Capture the cell that displays the provided text and extract its (X, Y) central coordinate. 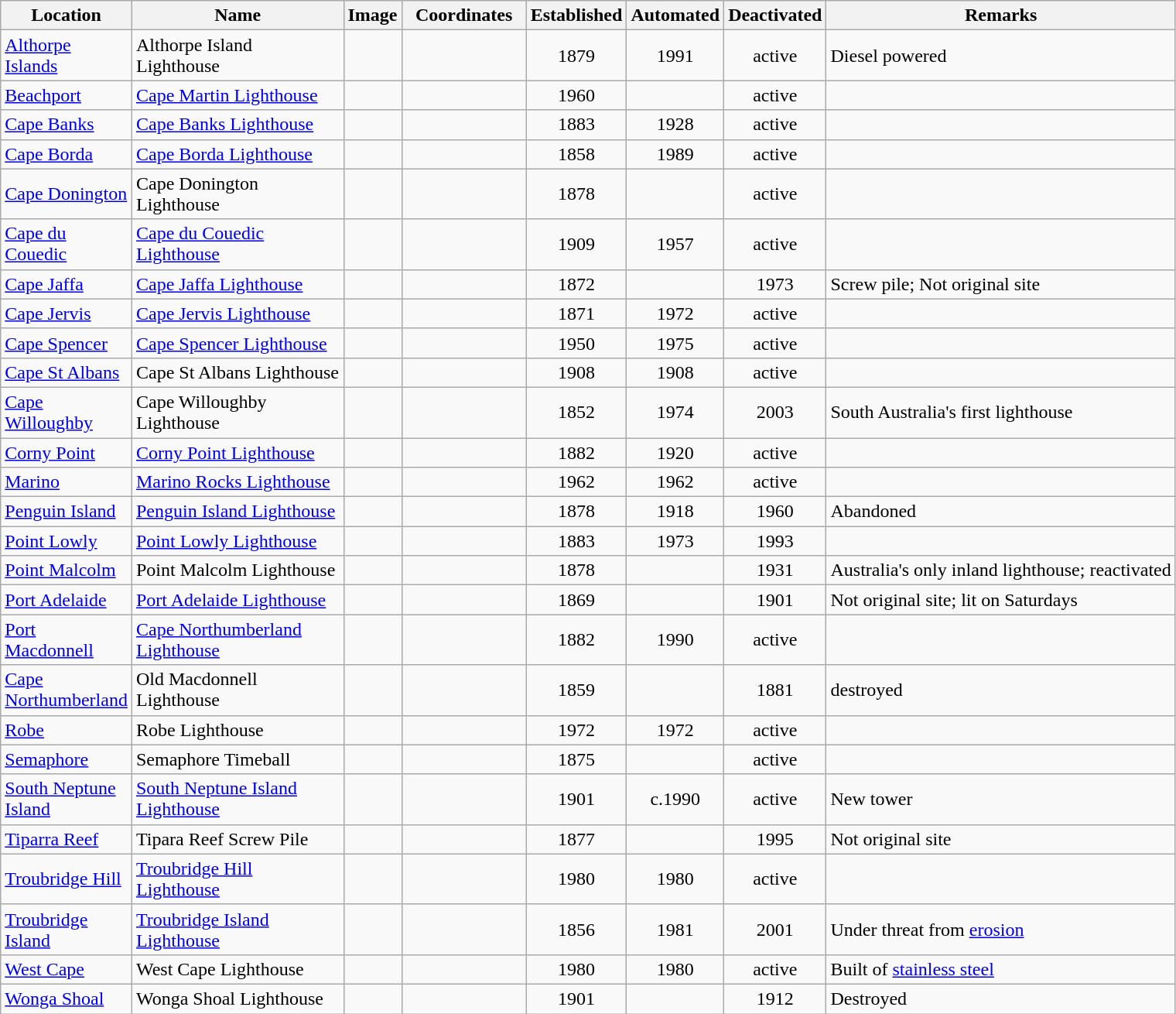
Cape Jervis Lighthouse (238, 313)
1869 (576, 600)
1928 (675, 125)
Cape Northumberland (67, 690)
1931 (775, 570)
Penguin Island (67, 512)
Semaphore Timeball (238, 759)
1991 (675, 56)
Cape Donington (67, 194)
1858 (576, 154)
Location (67, 15)
Cape Willoughby Lighthouse (238, 412)
Established (576, 15)
Port Adelaide Lighthouse (238, 600)
Troubridge Hill (67, 879)
Cape Donington Lighthouse (238, 194)
Marino (67, 482)
Abandoned (1001, 512)
Althorpe Island Lighthouse (238, 56)
1950 (576, 343)
Cape Banks Lighthouse (238, 125)
1974 (675, 412)
Beachport (67, 95)
Point Lowly (67, 541)
Point Malcolm Lighthouse (238, 570)
1920 (675, 453)
Tiparra Reef (67, 839)
Not original site; lit on Saturdays (1001, 600)
Cape St Albans (67, 372)
2001 (775, 929)
Port Adelaide (67, 600)
Wonga Shoal (67, 999)
Troubridge Hill Lighthouse (238, 879)
Tipara Reef Screw Pile (238, 839)
1871 (576, 313)
1989 (675, 154)
Robe Lighthouse (238, 730)
1879 (576, 56)
Coordinates (464, 15)
1990 (675, 639)
Althorpe Islands (67, 56)
Corny Point (67, 453)
Port Macdonnell (67, 639)
1852 (576, 412)
Cape Borda Lighthouse (238, 154)
South Australia's first lighthouse (1001, 412)
1995 (775, 839)
1912 (775, 999)
2003 (775, 412)
c.1990 (675, 799)
Corny Point Lighthouse (238, 453)
Deactivated (775, 15)
Marino Rocks Lighthouse (238, 482)
Cape Jaffa (67, 284)
1981 (675, 929)
Cape Borda (67, 154)
Screw pile; Not original site (1001, 284)
Remarks (1001, 15)
Cape du Couedic (67, 245)
1859 (576, 690)
Cape Spencer Lighthouse (238, 343)
destroyed (1001, 690)
West Cape Lighthouse (238, 969)
Point Lowly Lighthouse (238, 541)
Cape Northumberland Lighthouse (238, 639)
1975 (675, 343)
Cape Jaffa Lighthouse (238, 284)
Cape Martin Lighthouse (238, 95)
Semaphore (67, 759)
Not original site (1001, 839)
Built of stainless steel (1001, 969)
Cape du Couedic Lighthouse (238, 245)
Cape Jervis (67, 313)
Cape Willoughby (67, 412)
Image (373, 15)
South Neptune Island Lighthouse (238, 799)
1993 (775, 541)
1957 (675, 245)
Penguin Island Lighthouse (238, 512)
1877 (576, 839)
Diesel powered (1001, 56)
South Neptune Island (67, 799)
Point Malcolm (67, 570)
1918 (675, 512)
1856 (576, 929)
Troubridge Island Lighthouse (238, 929)
Cape Banks (67, 125)
Name (238, 15)
1875 (576, 759)
Wonga Shoal Lighthouse (238, 999)
Old Macdonnell Lighthouse (238, 690)
West Cape (67, 969)
Destroyed (1001, 999)
Robe (67, 730)
1909 (576, 245)
Troubridge Island (67, 929)
1872 (576, 284)
Cape St Albans Lighthouse (238, 372)
Under threat from erosion (1001, 929)
1881 (775, 690)
Cape Spencer (67, 343)
Australia's only inland lighthouse; reactivated (1001, 570)
Automated (675, 15)
New tower (1001, 799)
